Extract the [x, y] coordinate from the center of the cell holding the provided text.  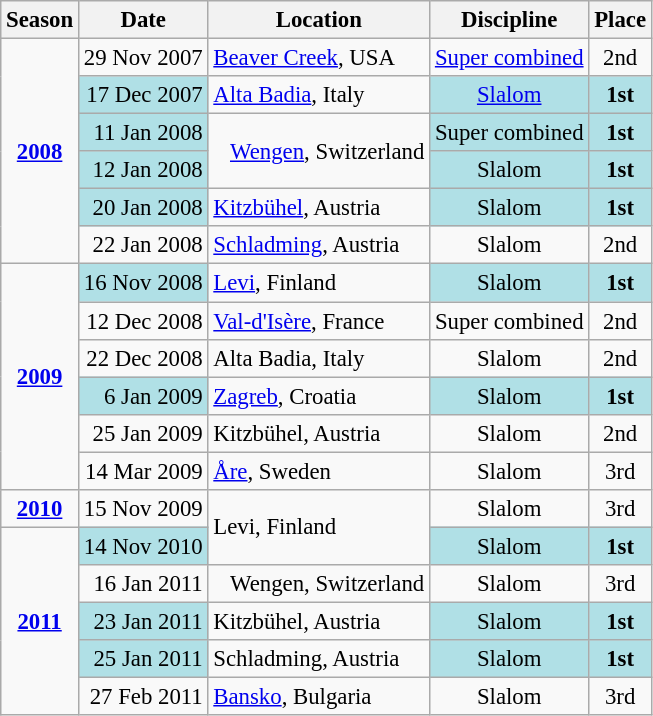
20 Jan 2008 [143, 208]
2011 [40, 621]
Place [620, 20]
Zagreb, Croatia [319, 396]
25 Jan 2011 [143, 659]
27 Feb 2011 [143, 697]
22 Dec 2008 [143, 358]
Location [319, 20]
22 Jan 2008 [143, 245]
23 Jan 2011 [143, 621]
Discipline [510, 20]
2010 [40, 509]
29 Nov 2007 [143, 58]
14 Mar 2009 [143, 471]
2008 [40, 152]
2009 [40, 377]
15 Nov 2009 [143, 509]
12 Jan 2008 [143, 170]
Season [40, 20]
Åre, Sweden [319, 471]
Bansko, Bulgaria [319, 697]
14 Nov 2010 [143, 546]
11 Jan 2008 [143, 133]
6 Jan 2009 [143, 396]
Date [143, 20]
16 Nov 2008 [143, 283]
12 Dec 2008 [143, 321]
17 Dec 2007 [143, 95]
16 Jan 2011 [143, 584]
Val-d'Isère, France [319, 321]
Beaver Creek, USA [319, 58]
25 Jan 2009 [143, 433]
